Detect which cell encompasses the target text, then output its (X, Y) center coordinate. 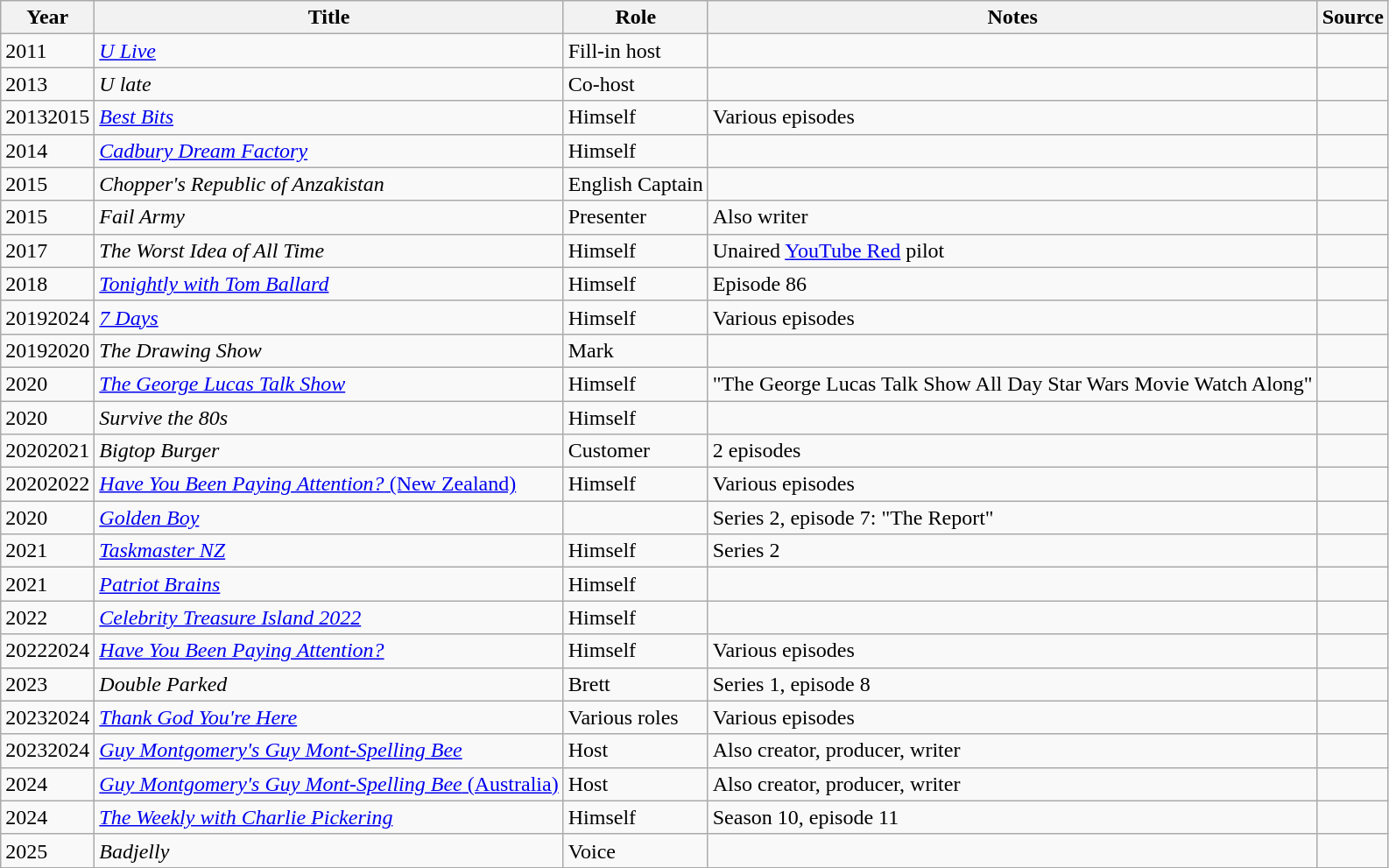
Role (636, 18)
Also writer (1012, 217)
Presenter (636, 217)
Brett (636, 684)
Taskmaster NZ (329, 551)
Title (329, 18)
Chopper's Republic of Anzakistan (329, 184)
2013 (47, 84)
The George Lucas Talk Show (329, 384)
Various roles (636, 717)
Double Parked (329, 684)
2014 (47, 151)
Year (47, 18)
20202021 (47, 451)
2017 (47, 251)
Customer (636, 451)
Fail Army (329, 217)
Have You Been Paying Attention? (New Zealand) (329, 484)
2011 (47, 51)
Bigtop Burger (329, 451)
"The George Lucas Talk Show All Day Star Wars Movie Watch Along" (1012, 384)
Notes (1012, 18)
2022 (47, 617)
20192024 (47, 317)
2 episodes (1012, 451)
U late (329, 84)
The Weekly with Charlie Pickering (329, 817)
Have You Been Paying Attention? (329, 651)
20132015 (47, 117)
Episode 86 (1012, 284)
20192020 (47, 350)
2023 (47, 684)
7 Days (329, 317)
Season 10, episode 11 (1012, 817)
Best Bits (329, 117)
Unaired YouTube Red pilot (1012, 251)
Fill-in host (636, 51)
Series 2 (1012, 551)
Patriot Brains (329, 584)
20222024 (47, 651)
Source (1352, 18)
U Live (329, 51)
2018 (47, 284)
Thank God You're Here (329, 717)
Badjelly (329, 850)
The Drawing Show (329, 350)
20202022 (47, 484)
Guy Montgomery's Guy Mont-Spelling Bee (329, 751)
Survive the 80s (329, 418)
Mark (636, 350)
Series 1, episode 8 (1012, 684)
Celebrity Treasure Island 2022 (329, 617)
Cadbury Dream Factory (329, 151)
2025 (47, 850)
Voice (636, 850)
Co-host (636, 84)
Guy Montgomery's Guy Mont-Spelling Bee (Australia) (329, 784)
Series 2, episode 7: "The Report" (1012, 518)
Golden Boy (329, 518)
The Worst Idea of All Time (329, 251)
English Captain (636, 184)
Tonightly with Tom Ballard (329, 284)
